Determine the (X, Y) coordinate at the center of the cell enclosing the given text.  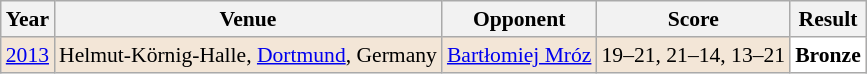
19–21, 21–14, 13–21 (694, 55)
Opponent (520, 19)
Result (828, 19)
2013 (28, 55)
Bronze (828, 55)
Score (694, 19)
Venue (248, 19)
Helmut-Körnig-Halle, Dortmund, Germany (248, 55)
Year (28, 19)
Bartłomiej Mróz (520, 55)
